Scan for the cell matching the given text and deliver its [x, y] coordinate at center. 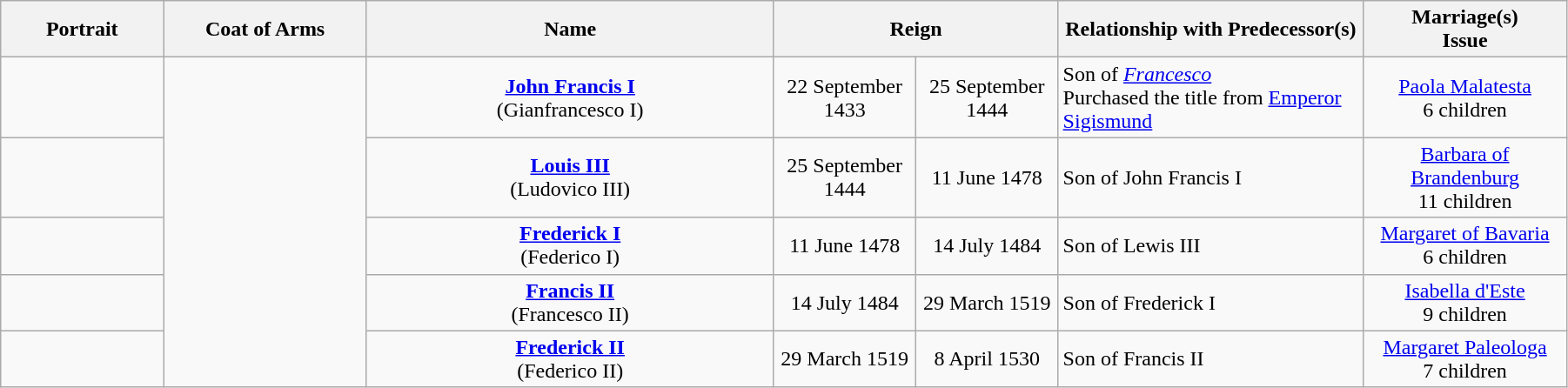
Son of FrancescoPurchased the title from Emperor Sigismund [1211, 97]
Son of Frederick I [1211, 303]
Reign [915, 30]
Frederick II(Federico II) [569, 358]
Louis III(Ludovico III) [569, 177]
Margaret Paleologa7 children [1465, 358]
Son of Francis II [1211, 358]
Coat of Arms [265, 30]
Frederick I(Federico I) [569, 245]
Relationship with Predecessor(s) [1211, 30]
22 September 1433 [845, 97]
8 April 1530 [987, 358]
Marriage(s)Issue [1465, 30]
Isabella d'Este9 children [1465, 303]
John Francis I(Gianfrancesco I) [569, 97]
Name [569, 30]
Paola Malatesta6 children [1465, 97]
Francis II(Francesco II) [569, 303]
Portrait [82, 30]
Son of Lewis III [1211, 245]
Barbara of Brandenburg11 children [1465, 177]
Son of John Francis I [1211, 177]
Margaret of Bavaria6 children [1465, 245]
